Detect which cell encompasses the target text, then output its [x, y] center coordinate. 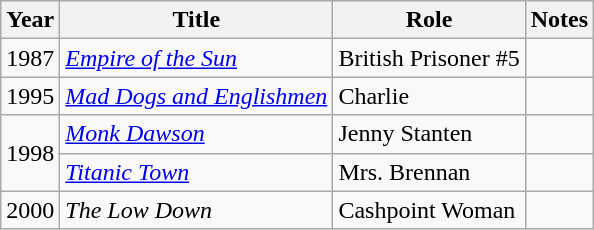
1987 [30, 58]
Jenny Stanten [429, 134]
Mad Dogs and Englishmen [196, 96]
Cashpoint Woman [429, 210]
2000 [30, 210]
British Prisoner #5 [429, 58]
Monk Dawson [196, 134]
1995 [30, 96]
Year [30, 20]
Empire of the Sun [196, 58]
Titanic Town [196, 172]
Notes [559, 20]
Title [196, 20]
Mrs. Brennan [429, 172]
The Low Down [196, 210]
1998 [30, 153]
Charlie [429, 96]
Role [429, 20]
